Locate the cell with the specified text and output its [X, Y] center coordinate. 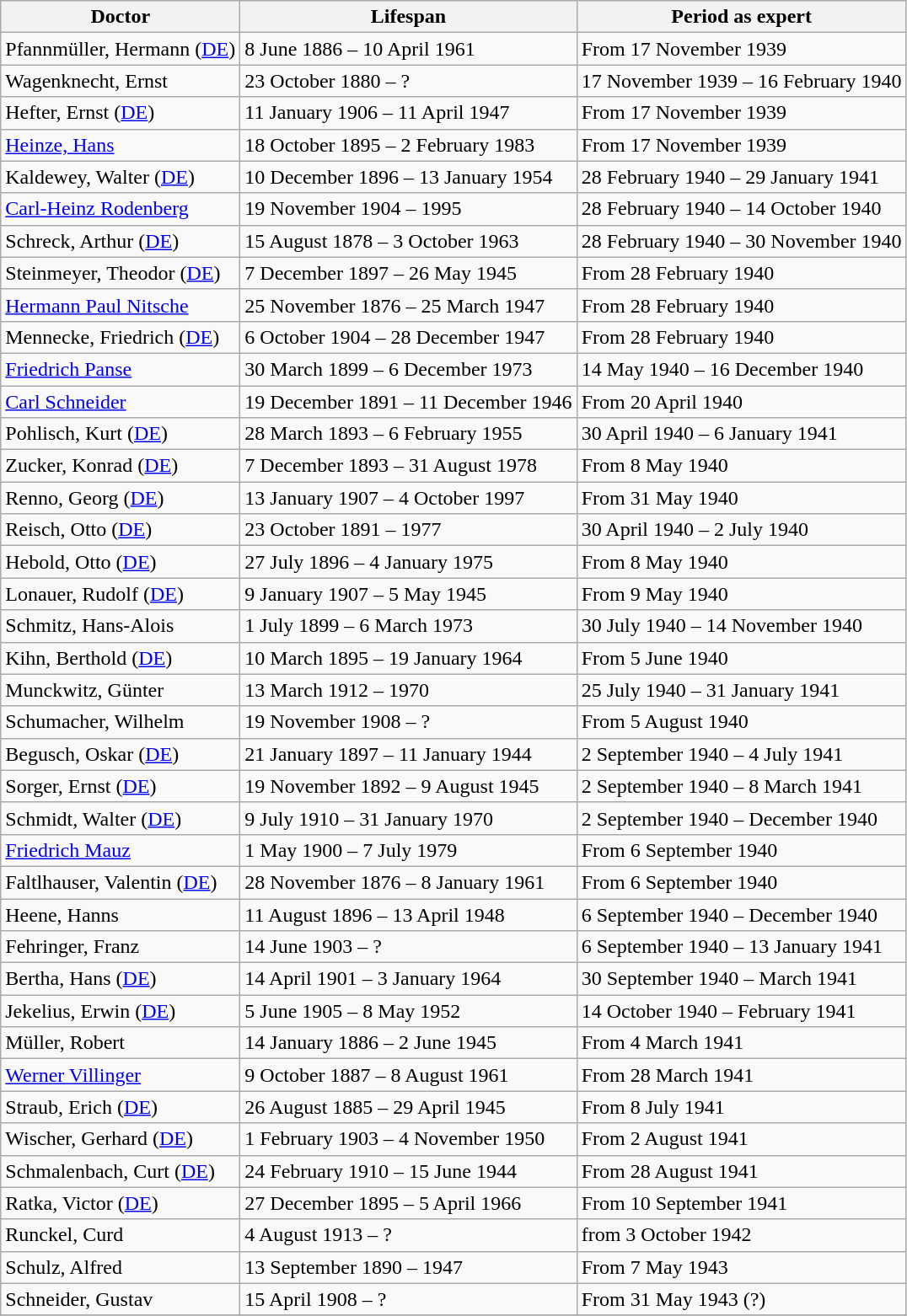
Pfannmüller, Hermann (DE) [121, 49]
Hebold, Otto (DE) [121, 562]
14 June 1903 – ? [408, 947]
From 5 June 1940 [742, 658]
Straub, Erich (DE) [121, 1107]
Faltlhauser, Valentin (DE) [121, 882]
Wischer, Gerhard (DE) [121, 1139]
Runckel, Curd [121, 1235]
Schneider, Gustav [121, 1299]
5 June 1905 – 8 May 1952 [408, 1011]
Müller, Robert [121, 1043]
From 28 March 1941 [742, 1075]
Pohlisch, Kurt (DE) [121, 434]
1 July 1899 – 6 March 1973 [408, 626]
19 November 1904 – 1995 [408, 209]
27 July 1896 – 4 January 1975 [408, 562]
Renno, Georg (DE) [121, 498]
28 November 1876 – 8 January 1961 [408, 882]
8 June 1886 – 10 April 1961 [408, 49]
Lonauer, Rudolf (DE) [121, 594]
Friedrich Panse [121, 369]
Jekelius, Erwin (DE) [121, 1011]
2 September 1940 – 8 March 1941 [742, 786]
Steinmeyer, Theodor (DE) [121, 273]
From 4 March 1941 [742, 1043]
Hermann Paul Nitsche [121, 305]
28 February 1940 – 30 November 1940 [742, 241]
17 November 1939 – 16 February 1940 [742, 81]
19 November 1908 – ? [408, 722]
From 31 May 1943 (?) [742, 1299]
Wagenknecht, Ernst [121, 81]
9 July 1910 – 31 January 1970 [408, 818]
Munckwitz, Günter [121, 690]
1 May 1900 – 7 July 1979 [408, 850]
11 August 1896 – 13 April 1948 [408, 914]
24 February 1910 – 15 June 1944 [408, 1171]
Kihn, Berthold (DE) [121, 658]
2 September 1940 – 4 July 1941 [742, 754]
30 April 1940 – 6 January 1941 [742, 434]
From 10 September 1941 [742, 1203]
7 December 1893 – 31 August 1978 [408, 466]
23 October 1880 – ? [408, 81]
15 April 1908 – ? [408, 1299]
14 October 1940 – February 1941 [742, 1011]
1 February 1903 – 4 November 1950 [408, 1139]
15 August 1878 – 3 October 1963 [408, 241]
26 August 1885 – 29 April 1945 [408, 1107]
25 July 1940 – 31 January 1941 [742, 690]
30 April 1940 – 2 July 1940 [742, 530]
From 31 May 1940 [742, 498]
Lifespan [408, 17]
27 December 1895 – 5 April 1966 [408, 1203]
9 October 1887 – 8 August 1961 [408, 1075]
Begusch, Oskar (DE) [121, 754]
Kaldewey, Walter (DE) [121, 177]
Sorger, Ernst (DE) [121, 786]
9 January 1907 – 5 May 1945 [408, 594]
Carl-Heinz Rodenberg [121, 209]
Mennecke, Friedrich (DE) [121, 337]
6 October 1904 – 28 December 1947 [408, 337]
Friedrich Mauz [121, 850]
From 2 August 1941 [742, 1139]
13 January 1907 – 4 October 1997 [408, 498]
13 March 1912 – 1970 [408, 690]
10 December 1896 – 13 January 1954 [408, 177]
6 September 1940 – 13 January 1941 [742, 947]
Hefter, Ernst (DE) [121, 113]
Fehringer, Franz [121, 947]
From 7 May 1943 [742, 1267]
4 August 1913 – ? [408, 1235]
14 January 1886 – 2 June 1945 [408, 1043]
Doctor [121, 17]
from 3 October 1942 [742, 1235]
7 December 1897 – 26 May 1945 [408, 273]
Heene, Hanns [121, 914]
Reisch, Otto (DE) [121, 530]
28 March 1893 – 6 February 1955 [408, 434]
From 20 April 1940 [742, 402]
30 September 1940 – March 1941 [742, 979]
30 July 1940 – 14 November 1940 [742, 626]
30 March 1899 – 6 December 1973 [408, 369]
Schulz, Alfred [121, 1267]
Schmalenbach, Curt (DE) [121, 1171]
19 November 1892 – 9 August 1945 [408, 786]
6 September 1940 – December 1940 [742, 914]
10 March 1895 – 19 January 1964 [408, 658]
From 9 May 1940 [742, 594]
Schmitz, Hans-Alois [121, 626]
Zucker, Konrad (DE) [121, 466]
19 December 1891 – 11 December 1946 [408, 402]
14 May 1940 – 16 December 1940 [742, 369]
21 January 1897 – 11 January 1944 [408, 754]
28 February 1940 – 29 January 1941 [742, 177]
Period as expert [742, 17]
From 28 August 1941 [742, 1171]
Carl Schneider [121, 402]
Schreck, Arthur (DE) [121, 241]
18 October 1895 – 2 February 1983 [408, 145]
13 September 1890 – 1947 [408, 1267]
Werner Villinger [121, 1075]
25 November 1876 – 25 March 1947 [408, 305]
Schmidt, Walter (DE) [121, 818]
From 5 August 1940 [742, 722]
14 April 1901 – 3 January 1964 [408, 979]
From 8 July 1941 [742, 1107]
Heinze, Hans [121, 145]
Schumacher, Wilhelm [121, 722]
Bertha, Hans (DE) [121, 979]
11 January 1906 – 11 April 1947 [408, 113]
28 February 1940 – 14 October 1940 [742, 209]
23 October 1891 – 1977 [408, 530]
Ratka, Victor (DE) [121, 1203]
2 September 1940 – December 1940 [742, 818]
